Pinpoint the cell where the given text exists, returning its (X, Y) midpoint coordinate. 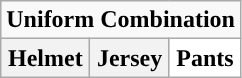
Helmet (46, 58)
Jersey (130, 58)
Uniform Combination (121, 20)
Pants (204, 58)
